Determine the (x, y) coordinate at the center of the cell enclosing the given text.  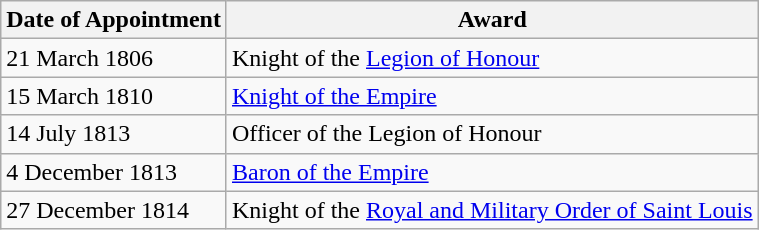
Officer of the Legion of Honour (492, 134)
Knight of the Empire (492, 96)
Knight of the Royal and Military Order of Saint Louis (492, 210)
Award (492, 20)
27 December 1814 (114, 210)
Knight of the Legion of Honour (492, 58)
21 March 1806 (114, 58)
15 March 1810 (114, 96)
4 December 1813 (114, 172)
Date of Appointment (114, 20)
Baron of the Empire (492, 172)
14 July 1813 (114, 134)
